Search for the cell housing the specified text and yield its (x, y) center coordinate. 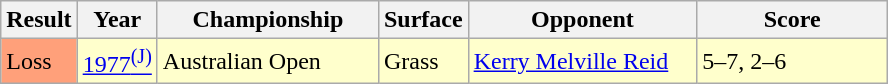
Score (792, 20)
Result (39, 20)
Australian Open (268, 62)
Loss (39, 62)
Surface (423, 20)
1977(J) (117, 62)
5–7, 2–6 (792, 62)
Opponent (582, 20)
Grass (423, 62)
Kerry Melville Reid (582, 62)
Year (117, 20)
Championship (268, 20)
